Return the (X, Y) coordinate for the center point of the cell that contains the specified text.  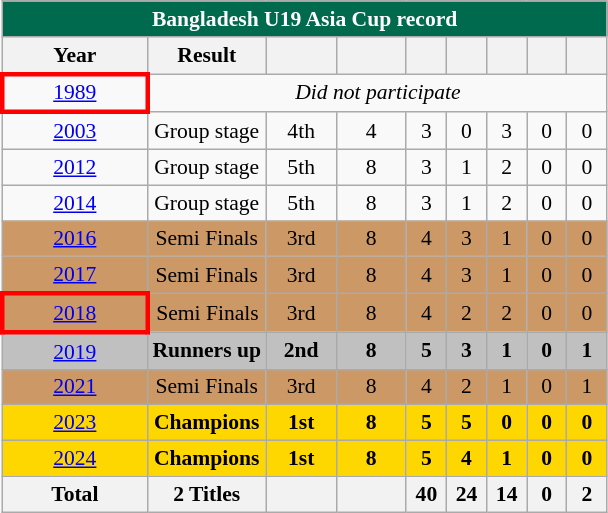
2nd (301, 350)
2003 (74, 132)
Did not participate (377, 94)
2019 (74, 350)
2017 (74, 276)
Bangladesh U19 Asia Cup record (304, 19)
2014 (74, 203)
Total (74, 494)
Result (206, 56)
Year (74, 56)
2012 (74, 168)
Runners up (206, 350)
1989 (74, 94)
24 (466, 494)
2021 (74, 387)
4th (301, 132)
2016 (74, 239)
40 (426, 494)
2018 (74, 314)
2023 (74, 423)
2 Titles (206, 494)
2024 (74, 459)
14 (507, 494)
